Locate the cell with the specified text and output its (x, y) center coordinate. 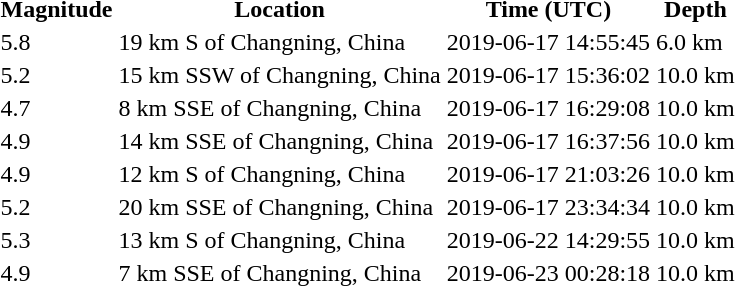
15 km SSW of Changning, China (280, 75)
13 km S of Changning, China (280, 240)
2019-06-17 15:36:02 (548, 75)
20 km SSE of Changning, China (280, 207)
2019-06-17 16:37:56 (548, 141)
2019-06-22 14:29:55 (548, 240)
2019-06-17 21:03:26 (548, 174)
12 km S of Changning, China (280, 174)
2019-06-17 14:55:45 (548, 42)
2019-06-17 23:34:34 (548, 207)
2019-06-17 16:29:08 (548, 108)
19 km S of Changning, China (280, 42)
14 km SSE of Changning, China (280, 141)
8 km SSE of Changning, China (280, 108)
